From the cell containing the given text, extract its center point as (x, y) coordinate. 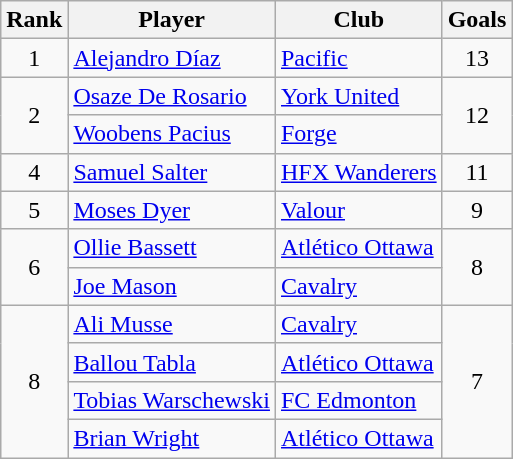
Rank (34, 20)
2 (34, 115)
Alejandro Díaz (172, 58)
Valour (358, 210)
HFX Wanderers (358, 172)
Ballou Tabla (172, 362)
Player (172, 20)
13 (477, 58)
Forge (358, 134)
9 (477, 210)
FC Edmonton (358, 400)
12 (477, 115)
Osaze De Rosario (172, 96)
Ali Musse (172, 324)
Brian Wright (172, 438)
7 (477, 381)
Goals (477, 20)
1 (34, 58)
Woobens Pacius (172, 134)
5 (34, 210)
6 (34, 267)
4 (34, 172)
11 (477, 172)
Samuel Salter (172, 172)
Joe Mason (172, 286)
Ollie Bassett (172, 248)
Moses Dyer (172, 210)
Pacific (358, 58)
York United (358, 96)
Club (358, 20)
Tobias Warschewski (172, 400)
